Return (x, y) of the center of cell containing provided text 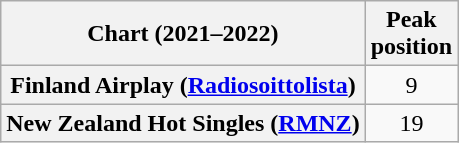
19 (411, 123)
Peakposition (411, 34)
Chart (2021–2022) (183, 34)
9 (411, 85)
Finland Airplay (Radiosoittolista) (183, 85)
New Zealand Hot Singles (RMNZ) (183, 123)
